Output the [x, y] coordinate of the center of the cell containing the given text.  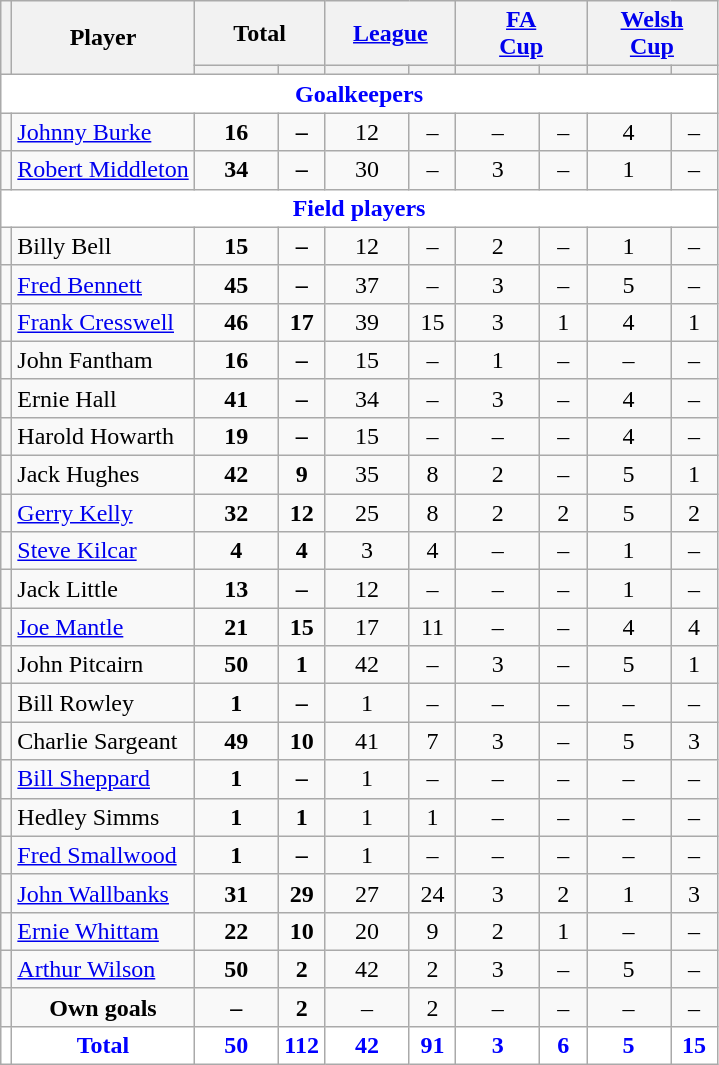
45 [236, 284]
27 [367, 893]
35 [367, 475]
30 [367, 170]
112 [302, 1046]
Harold Howarth [103, 437]
Fred Bennett [103, 284]
Steve Kilcar [103, 551]
39 [367, 322]
Frank Cresswell [103, 322]
25 [367, 513]
Fred Smallwood [103, 855]
29 [302, 893]
7 [432, 741]
Field players [360, 208]
21 [236, 627]
Player [103, 38]
Jack Hughes [103, 475]
31 [236, 893]
Own goals [103, 1007]
John Pitcairn [103, 665]
Hedley Simms [103, 817]
Robert Middleton [103, 170]
91 [432, 1046]
22 [236, 931]
Goalkeepers [360, 94]
FACup [522, 34]
Joe Mantle [103, 627]
49 [236, 741]
20 [367, 931]
John Fantham [103, 360]
13 [236, 589]
46 [236, 322]
Bill Rowley [103, 703]
19 [236, 437]
Bill Sheppard [103, 779]
John Wallbanks [103, 893]
24 [432, 893]
Johnny Burke [103, 132]
Jack Little [103, 589]
11 [432, 627]
Gerry Kelly [103, 513]
League [390, 34]
WelshCup [652, 34]
Billy Bell [103, 246]
32 [236, 513]
Ernie Hall [103, 398]
37 [367, 284]
Ernie Whittam [103, 931]
6 [564, 1046]
Charlie Sargeant [103, 741]
Arthur Wilson [103, 969]
